Return [x, y] of the center of cell containing provided text 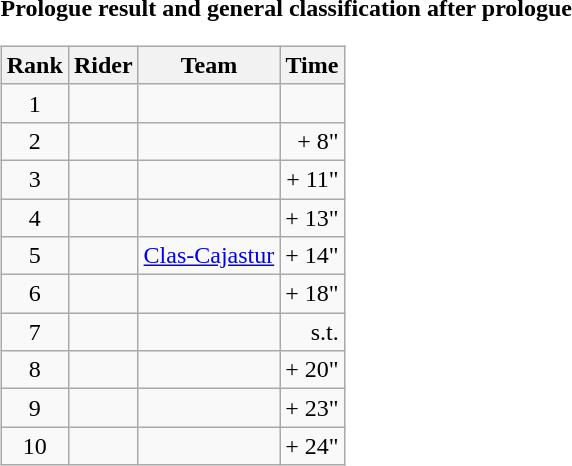
4 [34, 217]
+ 11" [312, 179]
+ 14" [312, 256]
9 [34, 408]
Team [209, 65]
+ 23" [312, 408]
7 [34, 332]
3 [34, 179]
Rank [34, 65]
s.t. [312, 332]
Time [312, 65]
1 [34, 103]
2 [34, 141]
10 [34, 446]
8 [34, 370]
6 [34, 294]
+ 24" [312, 446]
5 [34, 256]
Clas-Cajastur [209, 256]
+ 20" [312, 370]
+ 13" [312, 217]
Rider [103, 65]
+ 18" [312, 294]
+ 8" [312, 141]
